Return (X, Y) of the center of cell containing provided text 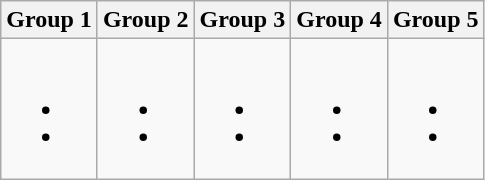
Group 3 (242, 20)
Group 4 (340, 20)
Group 5 (436, 20)
Group 2 (146, 20)
Group 1 (50, 20)
